Find where the given text appears and provide that cell's center as [x, y] coordinate. 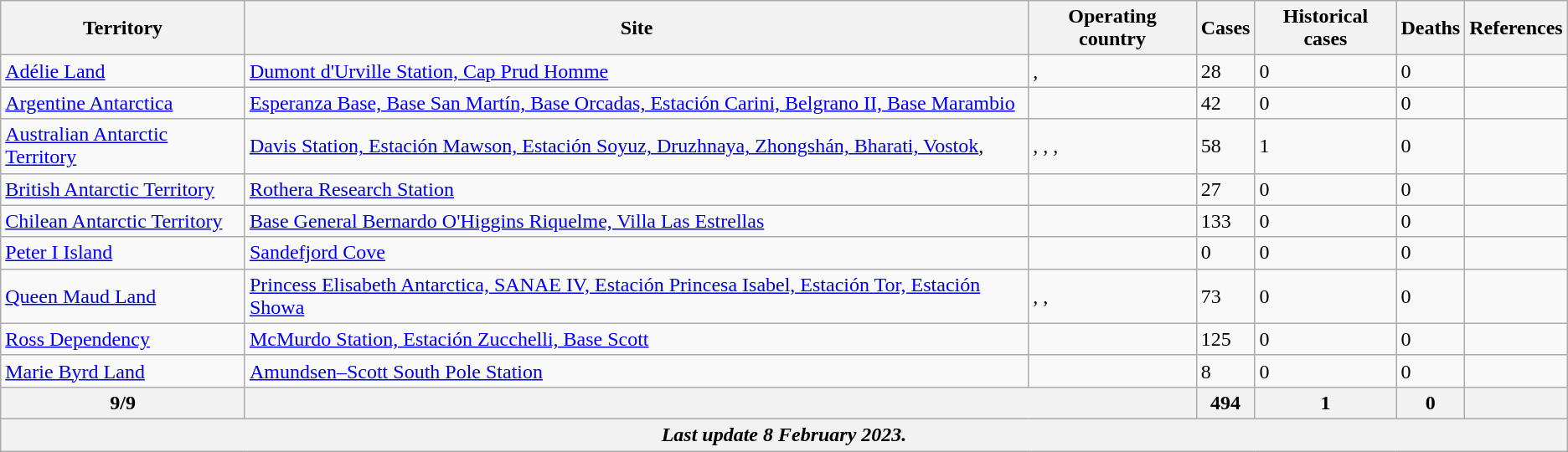
Queen Maud Land [123, 296]
Cases [1225, 28]
Operating country [1112, 28]
Rothera Research Station [637, 189]
, , , [1112, 146]
8 [1225, 371]
, [1112, 71]
Davis Station, Estación Mawson, Estación Soyuz, Druzhnaya, Zhongshán, Bharati, Vostok, [637, 146]
Last update 8 February 2023. [784, 434]
9/9 [123, 403]
73 [1225, 296]
Historical cases [1325, 28]
Australian Antarctic Territory [123, 146]
494 [1225, 403]
Deaths [1431, 28]
Argentine Antarctica [123, 103]
Sandefjord Cove [637, 253]
133 [1225, 221]
Adélie Land [123, 71]
Chilean Antarctic Territory [123, 221]
28 [1225, 71]
125 [1225, 339]
Princess Elisabeth Antarctica, SANAE IV, Estación Princesa Isabel, Estación Tor, Estación Showa [637, 296]
Amundsen–Scott South Pole Station [637, 371]
Site [637, 28]
Base General Bernardo O'Higgins Riquelme, Villa Las Estrellas [637, 221]
Peter I Island [123, 253]
27 [1225, 189]
Esperanza Base, Base San Martín, Base Orcadas, Estación Carini, Belgrano II, Base Marambio [637, 103]
British Antarctic Territory [123, 189]
Territory [123, 28]
58 [1225, 146]
, , [1112, 296]
42 [1225, 103]
References [1516, 28]
Ross Dependency [123, 339]
Marie Byrd Land [123, 371]
McMurdo Station, Estación Zucchelli, Base Scott [637, 339]
Dumont d'Urville Station, Cap Prud Homme [637, 71]
